Return the [x, y] coordinate for the center point of the cell that contains the specified text.  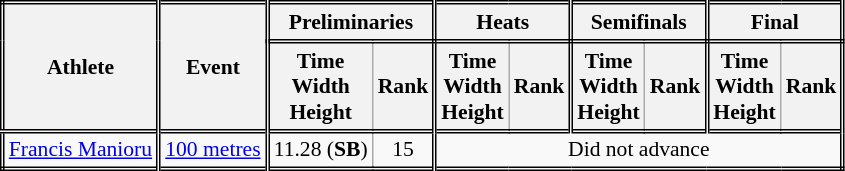
Francis Manioru [80, 150]
Event [213, 67]
Semifinals [639, 22]
Preliminaries [351, 22]
100 metres [213, 150]
Did not advance [639, 150]
Athlete [80, 67]
Heats [503, 22]
Final [775, 22]
11.28 (SB) [320, 150]
15 [404, 150]
